Find where the given text appears and provide that cell's center as [x, y] coordinate. 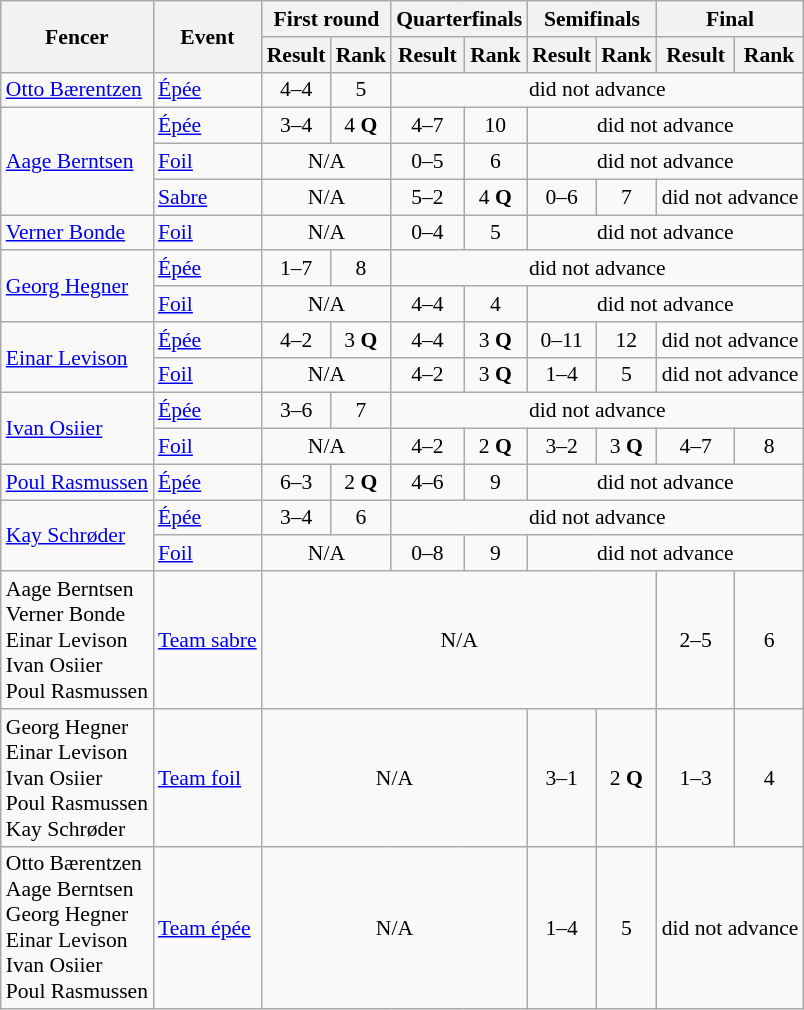
Aage Berntsen Verner Bonde Einar Levison Ivan Osiier Poul Rasmussen [77, 640]
Ivan Osiier [77, 428]
3–1 [562, 778]
1–3 [696, 778]
0–4 [427, 233]
3–6 [296, 411]
Semifinals [592, 19]
Final [730, 19]
Georg Hegner Einar Levison Ivan Osiier Poul Rasmussen Kay Schrøder [77, 778]
Team foil [208, 778]
Kay Schrøder [77, 536]
First round [326, 19]
Georg Hegner [77, 286]
1–7 [296, 269]
5–2 [427, 197]
Event [208, 36]
12 [626, 340]
0–8 [427, 554]
3–2 [562, 447]
Sabre [208, 197]
0–6 [562, 197]
Team sabre [208, 640]
0–11 [562, 340]
2–5 [696, 640]
0–5 [427, 162]
Otto Bærentzen Aage Berntsen Georg Hegner Einar Levison Ivan Osiier Poul Rasmussen [77, 928]
Poul Rasmussen [77, 482]
Otto Bærentzen [77, 90]
Einar Levison [77, 358]
Aage Berntsen [77, 162]
Fencer [77, 36]
10 [496, 126]
Quarterfinals [459, 19]
6–3 [296, 482]
Team épée [208, 928]
Verner Bonde [77, 233]
4–6 [427, 482]
